Scan for the cell matching the given text and deliver its [x, y] coordinate at center. 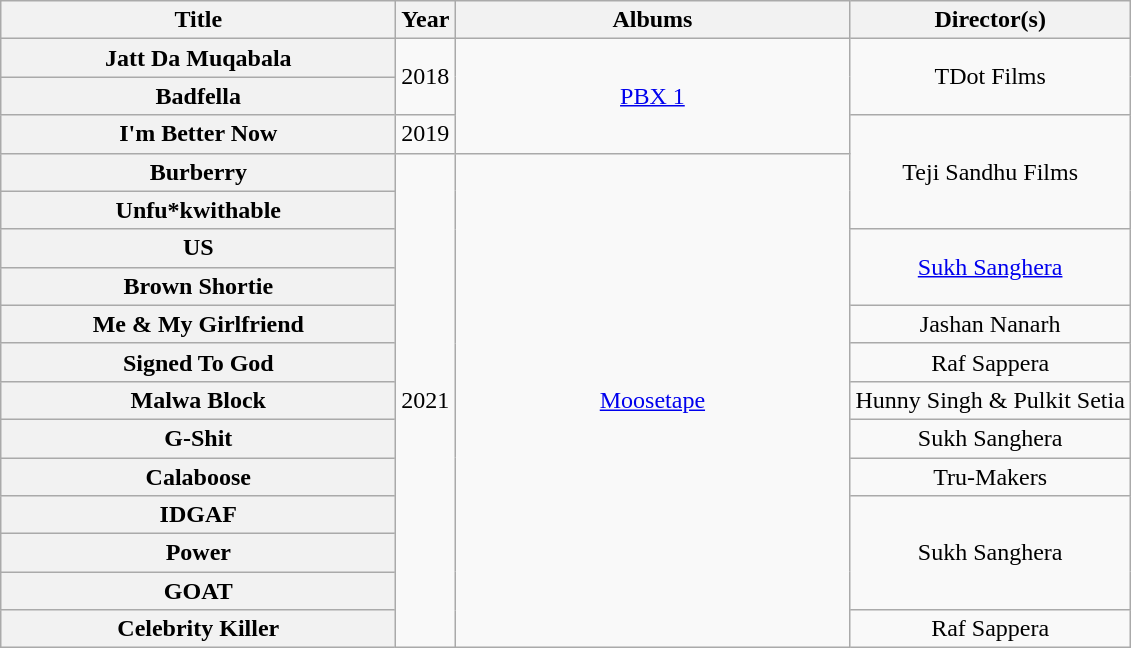
Title [198, 20]
Badfella [198, 96]
Malwa Block [198, 400]
Signed To God [198, 362]
Jatt Da Muqabala [198, 58]
2019 [426, 134]
Year [426, 20]
2018 [426, 77]
PBX 1 [652, 96]
Power [198, 553]
Tru-Makers [990, 477]
G-Shit [198, 438]
US [198, 248]
GOAT [198, 591]
I'm Better Now [198, 134]
2021 [426, 400]
Celebrity Killer [198, 629]
Me & My Girlfriend [198, 324]
Burberry [198, 172]
Moosetape [652, 400]
TDot Films [990, 77]
Hunny Singh & Pulkit Setia [990, 400]
Brown Shortie [198, 286]
IDGAF [198, 515]
Albums [652, 20]
Calaboose [198, 477]
Unfu*kwithable [198, 210]
Teji Sandhu Films [990, 172]
Director(s) [990, 20]
Jashan Nanarh [990, 324]
